Find where the given text appears and provide that cell's center as (X, Y) coordinate. 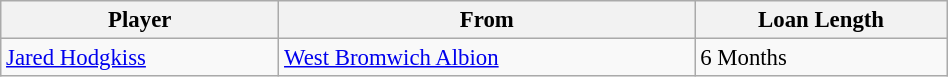
Jared Hodgkiss (140, 58)
Loan Length (821, 20)
Player (140, 20)
West Bromwich Albion (487, 58)
From (487, 20)
6 Months (821, 58)
